For the text-containing cell, return its midpoint in (x, y) coordinate format. 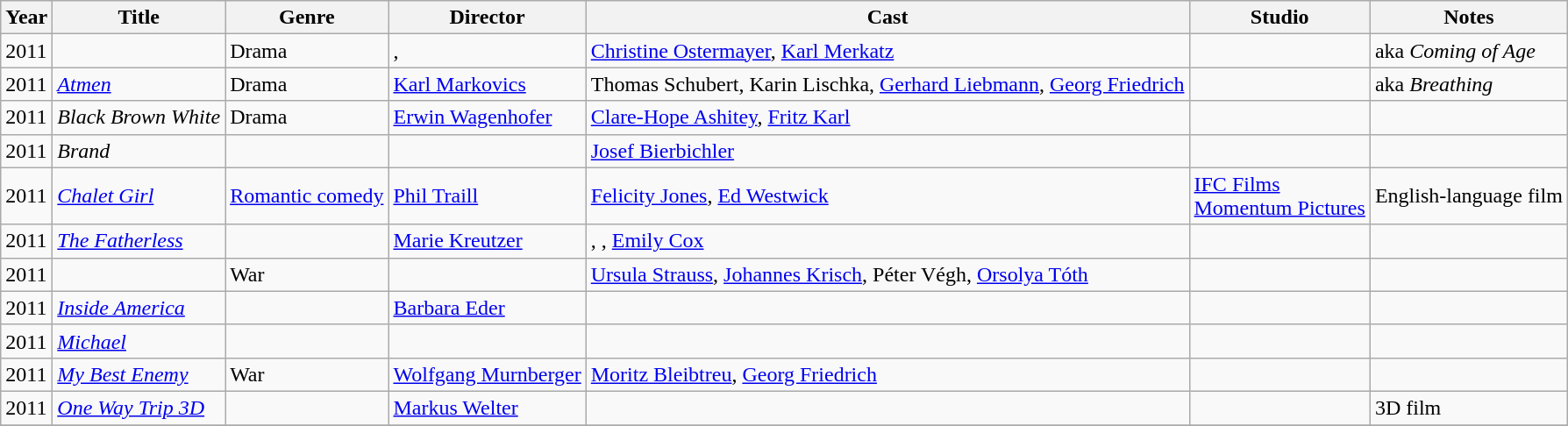
Ursula Strauss, Johannes Krisch, Péter Végh, Orsolya Tóth (887, 274)
Year (26, 18)
Erwin Wagenhofer (488, 117)
Markus Welter (488, 408)
Director (488, 18)
Thomas Schubert, Karin Lischka, Gerhard Liebmann, Georg Friedrich (887, 84)
Chalet Girl (139, 196)
The Fatherless (139, 241)
Felicity Jones, Ed Westwick (887, 196)
aka Breathing (1468, 84)
Title (139, 18)
Michael (139, 341)
aka Coming of Age (1468, 51)
Phil Traill (488, 196)
Wolfgang Murnberger (488, 374)
IFC FilmsMomentum Pictures (1279, 196)
Marie Kreutzer (488, 241)
Black Brown White (139, 117)
Cast (887, 18)
Notes (1468, 18)
Josef Bierbichler (887, 151)
Clare-Hope Ashitey, Fritz Karl (887, 117)
3D film (1468, 408)
One Way Trip 3D (139, 408)
, , Emily Cox (887, 241)
Karl Markovics (488, 84)
, (488, 51)
Genre (307, 18)
My Best Enemy (139, 374)
Barbara Eder (488, 308)
Moritz Bleibtreu, Georg Friedrich (887, 374)
Atmen (139, 84)
Brand (139, 151)
Inside America (139, 308)
English-language film (1468, 196)
Studio (1279, 18)
Romantic comedy (307, 196)
Christine Ostermayer, Karl Merkatz (887, 51)
